Return (X, Y) of the center of cell containing provided text 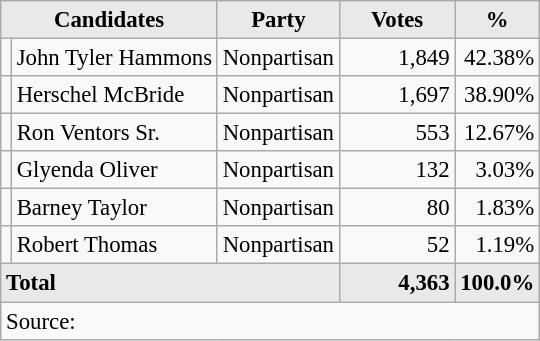
38.90% (498, 95)
Candidates (110, 20)
52 (397, 245)
42.38% (498, 58)
3.03% (498, 170)
Source: (270, 321)
Party (278, 20)
Robert Thomas (114, 245)
1,849 (397, 58)
Barney Taylor (114, 208)
132 (397, 170)
4,363 (397, 283)
1,697 (397, 95)
1.19% (498, 245)
Ron Ventors Sr. (114, 133)
John Tyler Hammons (114, 58)
% (498, 20)
Glyenda Oliver (114, 170)
Herschel McBride (114, 95)
Total (170, 283)
553 (397, 133)
80 (397, 208)
12.67% (498, 133)
100.0% (498, 283)
Votes (397, 20)
1.83% (498, 208)
